Detect which cell encompasses the target text, then output its [x, y] center coordinate. 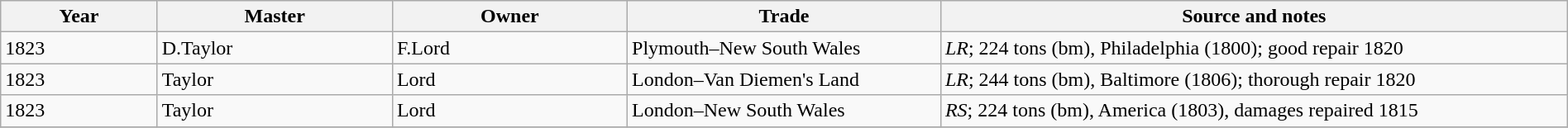
D.Taylor [275, 48]
Trade [784, 17]
Year [79, 17]
London–Van Diemen's Land [784, 79]
LR; 224 tons (bm), Philadelphia (1800); good repair 1820 [1254, 48]
Plymouth–New South Wales [784, 48]
Owner [509, 17]
Source and notes [1254, 17]
London–New South Wales [784, 111]
RS; 224 tons (bm), America (1803), damages repaired 1815 [1254, 111]
F.Lord [509, 48]
LR; 244 tons (bm), Baltimore (1806); thorough repair 1820 [1254, 79]
Master [275, 17]
